Return [x, y] of the center of cell containing provided text 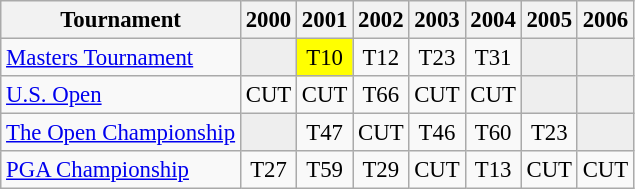
2001 [325, 20]
The Open Championship [121, 133]
Tournament [121, 20]
U.S. Open [121, 95]
Masters Tournament [121, 58]
T27 [268, 170]
PGA Championship [121, 170]
T29 [381, 170]
T60 [493, 133]
2004 [493, 20]
T47 [325, 133]
2000 [268, 20]
2006 [605, 20]
T31 [493, 58]
T13 [493, 170]
T46 [437, 133]
T12 [381, 58]
2002 [381, 20]
T59 [325, 170]
2003 [437, 20]
T66 [381, 95]
2005 [549, 20]
T10 [325, 58]
